Provide the [x, y] coordinate of the cell's center where the given text is located.  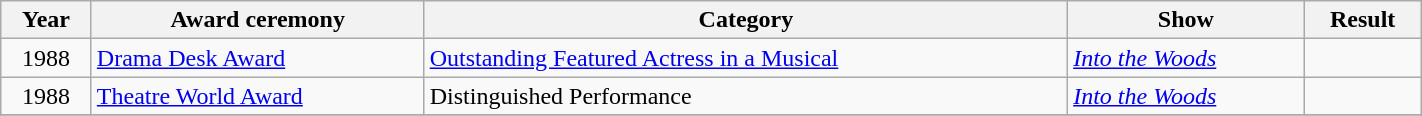
Year [46, 20]
Award ceremony [258, 20]
Distinguished Performance [746, 96]
Outstanding Featured Actress in a Musical [746, 58]
Result [1362, 20]
Show [1186, 20]
Theatre World Award [258, 96]
Category [746, 20]
Drama Desk Award [258, 58]
